Extract the [X, Y] coordinate from the center of the cell holding the provided text.  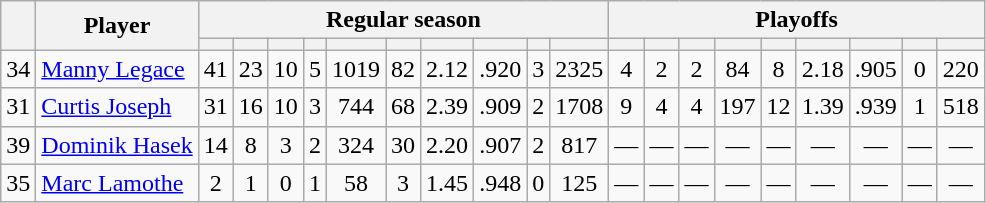
220 [960, 69]
324 [356, 145]
2.39 [448, 107]
817 [580, 145]
.920 [500, 69]
84 [738, 69]
Marc Lamothe [117, 183]
.939 [876, 107]
2.20 [448, 145]
744 [356, 107]
Regular season [404, 20]
Manny Legace [117, 69]
Dominik Hasek [117, 145]
41 [216, 69]
1.45 [448, 183]
197 [738, 107]
125 [580, 183]
14 [216, 145]
1.39 [822, 107]
82 [404, 69]
Curtis Joseph [117, 107]
.948 [500, 183]
39 [18, 145]
23 [250, 69]
1019 [356, 69]
.909 [500, 107]
2325 [580, 69]
5 [314, 69]
Playoffs [797, 20]
9 [626, 107]
518 [960, 107]
Player [117, 26]
.905 [876, 69]
58 [356, 183]
34 [18, 69]
35 [18, 183]
30 [404, 145]
1708 [580, 107]
2.12 [448, 69]
12 [778, 107]
.907 [500, 145]
68 [404, 107]
2.18 [822, 69]
16 [250, 107]
